Output the [X, Y] coordinate of the center of the cell containing the given text.  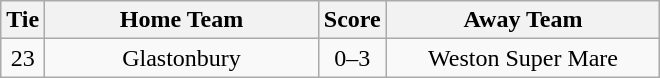
Home Team [182, 20]
Weston Super Mare [523, 58]
Away Team [523, 20]
Glastonbury [182, 58]
23 [23, 58]
Score [352, 20]
Tie [23, 20]
0–3 [352, 58]
